Find where the given text appears and provide that cell's center as [x, y] coordinate. 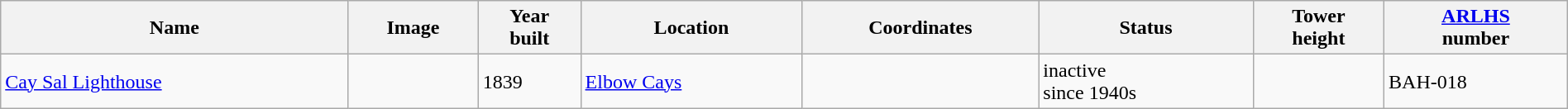
Location [691, 28]
Towerheight [1318, 28]
Name [174, 28]
Coordinates [920, 28]
Elbow Cays [691, 81]
1839 [529, 81]
Cay Sal Lighthouse [174, 81]
Image [414, 28]
BAH-018 [1476, 81]
Yearbuilt [529, 28]
ARLHSnumber [1476, 28]
Status [1146, 28]
inactivesince 1940s [1146, 81]
